Provide the [x, y] coordinate of the cell's center where the given text is located.  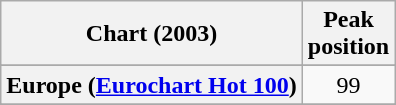
Chart (2003) [152, 34]
Peakposition [348, 34]
Europe (Eurochart Hot 100) [152, 85]
99 [348, 85]
